Search for the cell housing the specified text and yield its [x, y] center coordinate. 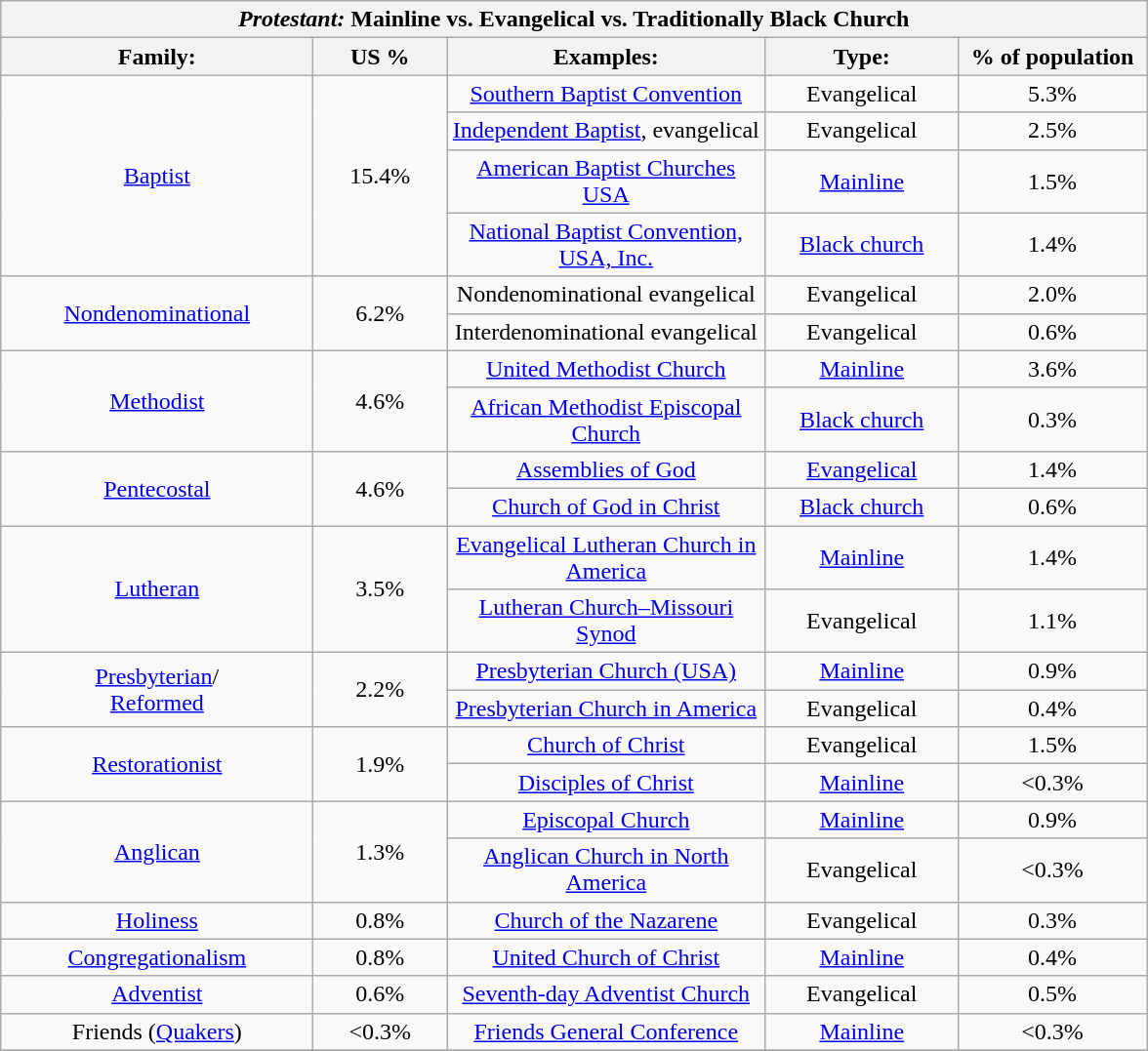
United Methodist Church [606, 369]
Anglican Church in North America [606, 870]
3.5% [381, 588]
Protestant: Mainline vs. Evangelical vs. Traditionally Black Church [574, 20]
Nondenominational [157, 313]
Restorationist [157, 764]
Methodist [157, 400]
Nondenominational evangelical [606, 295]
American Baptist Churches USA [606, 182]
Presbyterian Church (USA) [606, 671]
National Baptist Convention, USA, Inc. [606, 244]
2.0% [1052, 295]
Evangelical Lutheran Church in America [606, 556]
Congregationalism [157, 957]
Lutheran Church–Missouri Synod [606, 621]
Presbyterian Church in America [606, 708]
Friends General Conference [606, 1031]
1.3% [381, 851]
0.5% [1052, 994]
Anglican [157, 851]
Friends (Quakers) [157, 1031]
% of population [1052, 57]
Church of the Nazarene [606, 920]
Southern Baptist Convention [606, 94]
Presbyterian/Reformed [157, 690]
Lutheran [157, 588]
Seventh-day Adventist Church [606, 994]
2.2% [381, 690]
Episcopal Church [606, 820]
3.6% [1052, 369]
African Methodist Episcopal Church [606, 420]
Assemblies of God [606, 469]
15.4% [381, 176]
1.1% [1052, 621]
Pentecostal [157, 488]
United Church of Christ [606, 957]
2.5% [1052, 131]
Family: [157, 57]
Type: [861, 57]
Examples: [606, 57]
Independent Baptist, evangelical [606, 131]
Disciples of Christ [606, 783]
Holiness [157, 920]
US % [381, 57]
Baptist [157, 176]
Church of Christ [606, 746]
Interdenominational evangelical [606, 332]
Church of God in Christ [606, 506]
6.2% [381, 313]
1.9% [381, 764]
5.3% [1052, 94]
Adventist [157, 994]
